Pinpoint the cell where the given text exists, returning its (x, y) midpoint coordinate. 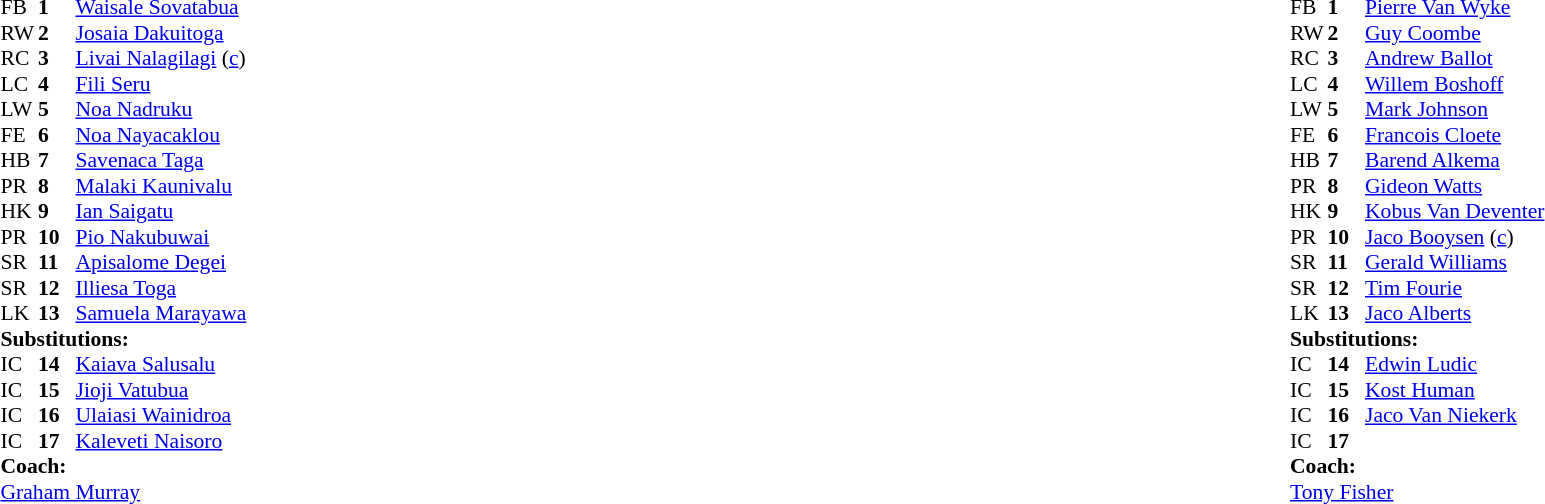
Kobus Van Deventer (1454, 211)
Willem Boshoff (1454, 84)
Fili Seru (162, 84)
Livai Nalagilagi (c) (162, 59)
Jaco Booysen (c) (1454, 237)
Mark Johnson (1454, 109)
Jaco Van Niekerk (1454, 415)
Ian Saigatu (162, 211)
Josaia Dakuitoga (162, 33)
Samuela Marayawa (162, 313)
Gideon Watts (1454, 186)
Savenaca Taga (162, 161)
Gerald Williams (1454, 263)
Kaiava Salusalu (162, 365)
Jioji Vatubua (162, 390)
Illiesa Toga (162, 288)
Andrew Ballot (1454, 59)
Barend Alkema (1454, 161)
Jaco Alberts (1454, 313)
Guy Coombe (1454, 33)
Pio Nakubuwai (162, 237)
Kaleveti Naisoro (162, 441)
Edwin Ludic (1454, 365)
Ulaiasi Wainidroa (162, 415)
Apisalome Degei (162, 263)
Noa Nayacaklou (162, 135)
Tim Fourie (1454, 288)
Kost Human (1454, 390)
Noa Nadruku (162, 109)
Malaki Kaunivalu (162, 186)
Francois Cloete (1454, 135)
